Scan for the cell matching the given text and deliver its [X, Y] coordinate at center. 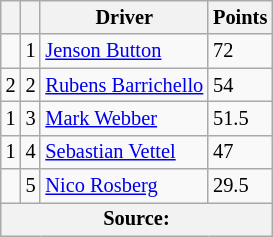
5 [31, 186]
Points [240, 17]
Sebastian Vettel [124, 152]
47 [240, 152]
Source: [136, 219]
3 [31, 118]
29.5 [240, 186]
4 [31, 152]
Nico Rosberg [124, 186]
51.5 [240, 118]
54 [240, 85]
Rubens Barrichello [124, 85]
Driver [124, 17]
Jenson Button [124, 51]
Mark Webber [124, 118]
72 [240, 51]
